Provide the [x, y] coordinate of the cell's center where the given text is located.  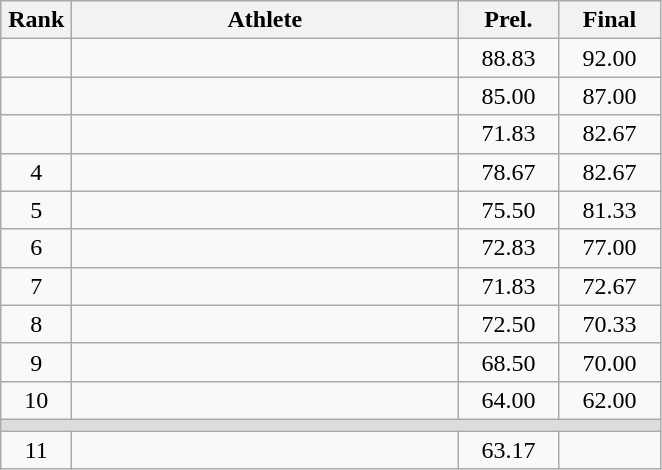
75.50 [508, 210]
87.00 [610, 96]
7 [36, 286]
63.17 [508, 449]
77.00 [610, 248]
10 [36, 400]
70.00 [610, 362]
Prel. [508, 20]
88.83 [508, 58]
62.00 [610, 400]
72.67 [610, 286]
64.00 [508, 400]
78.67 [508, 172]
Final [610, 20]
9 [36, 362]
Rank [36, 20]
92.00 [610, 58]
72.83 [508, 248]
5 [36, 210]
70.33 [610, 324]
Athlete [265, 20]
68.50 [508, 362]
11 [36, 449]
6 [36, 248]
81.33 [610, 210]
8 [36, 324]
85.00 [508, 96]
72.50 [508, 324]
4 [36, 172]
